Provide the [X, Y] coordinate of the cell's center where the given text is located.  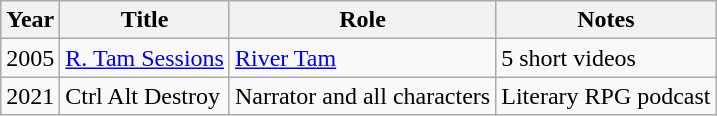
2021 [30, 96]
5 short videos [606, 58]
Title [145, 20]
R. Tam Sessions [145, 58]
Notes [606, 20]
2005 [30, 58]
Year [30, 20]
Literary RPG podcast [606, 96]
Narrator and all characters [362, 96]
Role [362, 20]
Ctrl Alt Destroy [145, 96]
River Tam [362, 58]
